Identify which cell holds the provided text, then report its [x, y] central coordinate. 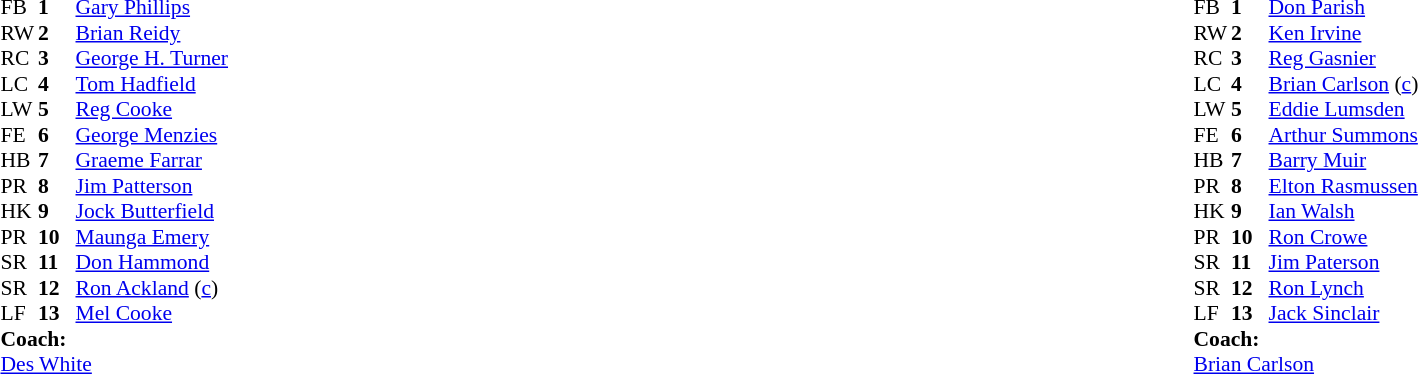
Ron Ackland (c) [152, 288]
Coach: [114, 339]
George H. Turner [152, 59]
Reg Cooke [152, 109]
Mel Cooke [152, 313]
Jock Butterfield [152, 211]
Graeme Farrar [152, 161]
Tom Hadfield [152, 84]
George Menzies [152, 135]
Jim Patterson [152, 186]
Brian Reidy [152, 33]
Don Hammond [152, 263]
Maunga Emery [152, 237]
